Identify which cell holds the provided text, then report its (x, y) central coordinate. 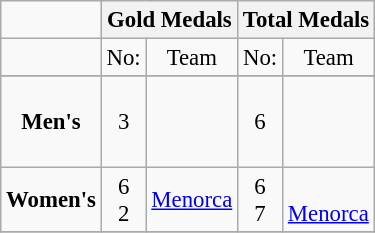
3 (124, 122)
6 (260, 122)
Gold Medals (169, 20)
Total Medals (306, 20)
Men's (51, 122)
Women's (51, 200)
6 2 (124, 200)
6 7 (260, 200)
